Identify which cell holds the provided text, then report its (x, y) central coordinate. 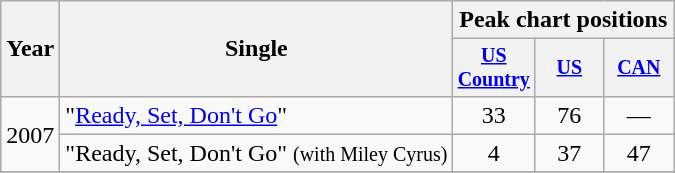
"Ready, Set, Don't Go" (with Miley Cyrus) (256, 153)
4 (494, 153)
Year (30, 49)
2007 (30, 134)
37 (570, 153)
76 (570, 115)
CAN (638, 68)
— (638, 115)
47 (638, 153)
US (570, 68)
33 (494, 115)
US Country (494, 68)
Single (256, 49)
Peak chart positions (564, 20)
"Ready, Set, Don't Go" (256, 115)
